Determine the (x, y) coordinate at the center of the cell enclosing the given text.  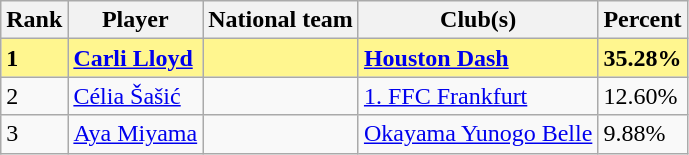
Player (136, 20)
Célia Šašić (136, 96)
12.60% (642, 96)
9.88% (642, 134)
3 (34, 134)
1. FFC Frankfurt (478, 96)
Houston Dash (478, 58)
Rank (34, 20)
Club(s) (478, 20)
2 (34, 96)
Aya Miyama (136, 134)
35.28% (642, 58)
Okayama Yunogo Belle (478, 134)
Carli Lloyd (136, 58)
1 (34, 58)
Percent (642, 20)
National team (281, 20)
